Extract the [X, Y] coordinate from the center of the cell holding the provided text.  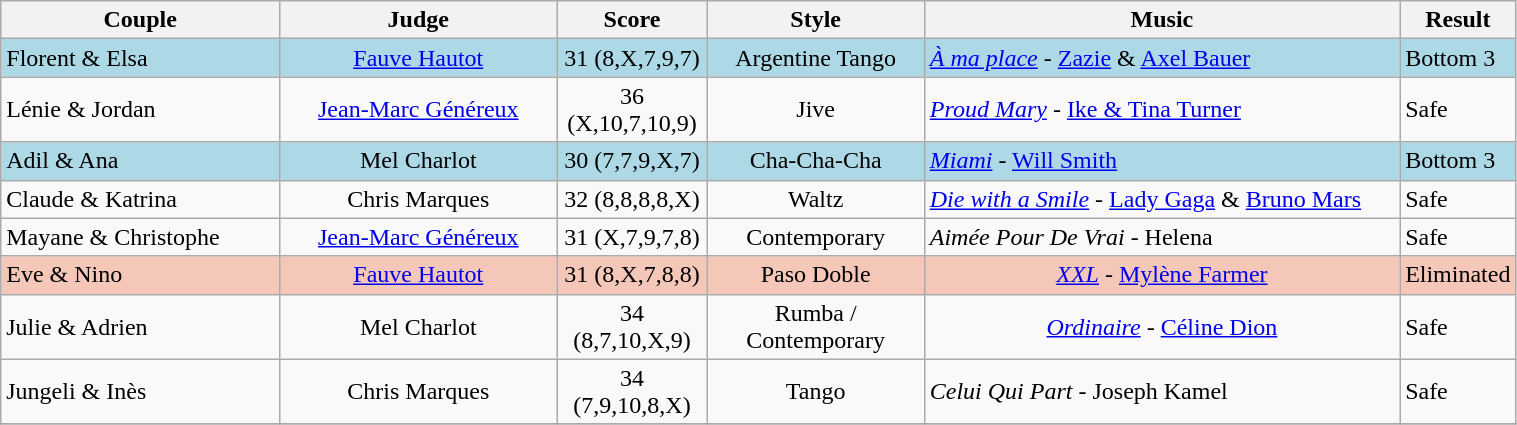
Mayane & Christophe [140, 237]
31 (X,7,9,7,8) [632, 237]
31 (8,X,7,8,8) [632, 275]
Miami - Will Smith [1162, 161]
Music [1162, 20]
Judge [418, 20]
36 (X,10,7,10,9) [632, 110]
Rumba / Contemporary [816, 326]
Lénie & Jordan [140, 110]
Paso Doble [816, 275]
Celui Qui Part - Joseph Kamel [1162, 392]
32 (8,8,8,8,X) [632, 199]
XXL - Mylène Farmer [1162, 275]
Aimée Pour De Vrai - Helena [1162, 237]
30 (7,7,9,X,7) [632, 161]
Adil & Ana [140, 161]
Eve & Nino [140, 275]
À ma place - Zazie & Axel Bauer [1162, 58]
Jungeli & Inès [140, 392]
31 (8,X,7,9,7) [632, 58]
Contemporary [816, 237]
Die with a Smile - Lady Gaga & Bruno Mars [1162, 199]
Julie & Adrien [140, 326]
Florent & Elsa [140, 58]
Waltz [816, 199]
Result [1458, 20]
Argentine Tango [816, 58]
Ordinaire - Céline Dion [1162, 326]
Eliminated [1458, 275]
Proud Mary - Ike & Tina Turner [1162, 110]
Couple [140, 20]
Tango [816, 392]
34 (8,7,10,X,9) [632, 326]
Cha-Cha-Cha [816, 161]
34 (7,9,10,8,X) [632, 392]
Claude & Katrina [140, 199]
Style [816, 20]
Score [632, 20]
Jive [816, 110]
